Return the (x, y) coordinate for the center point of the cell that contains the specified text.  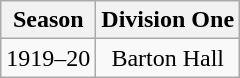
1919–20 (48, 58)
Division One (168, 20)
Season (48, 20)
Barton Hall (168, 58)
